Detect which cell encompasses the target text, then output its (X, Y) center coordinate. 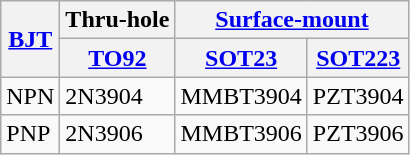
NPN (30, 96)
BJT (30, 39)
MMBT3904 (241, 96)
PNP (30, 134)
MMBT3906 (241, 134)
SOT223 (358, 58)
PZT3904 (358, 96)
PZT3906 (358, 134)
Surface-mount (292, 20)
Thru-hole (118, 20)
2N3906 (118, 134)
TO92 (118, 58)
SOT23 (241, 58)
2N3904 (118, 96)
